Locate the cell with the specified text and output its [X, Y] center coordinate. 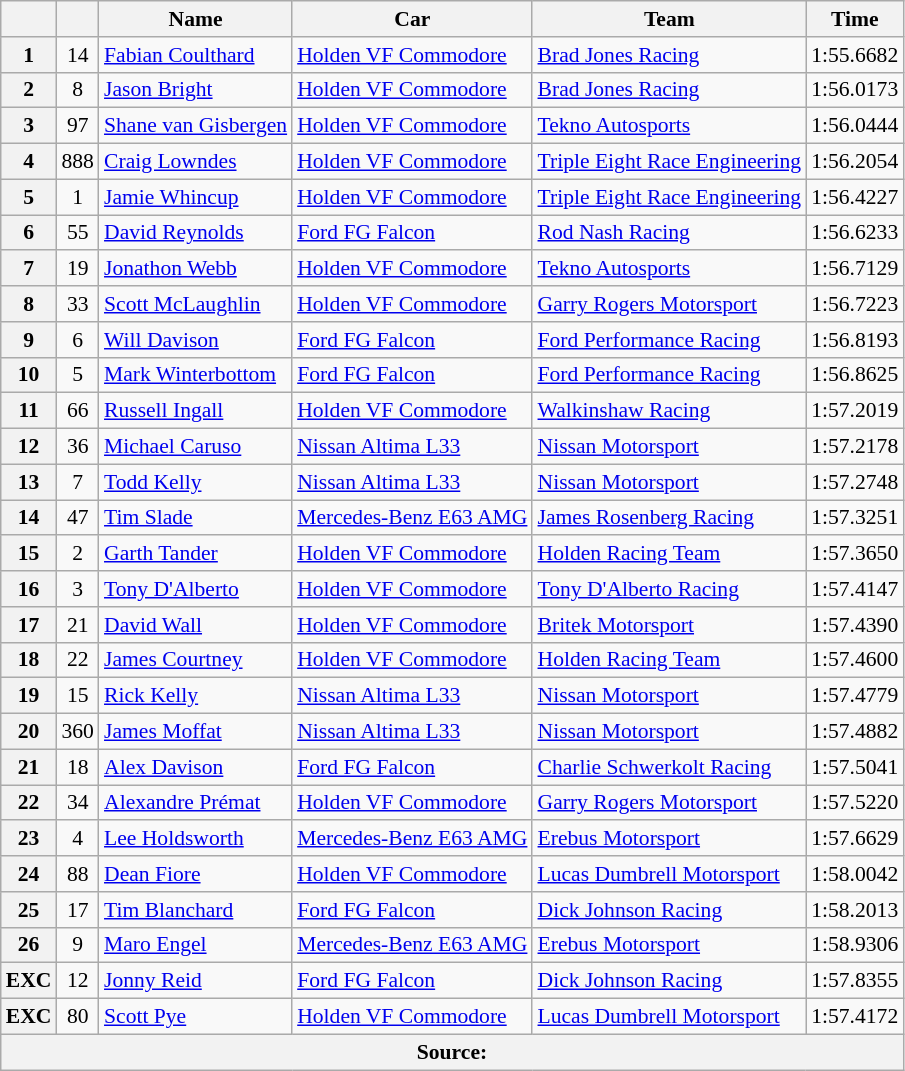
1:57.5220 [854, 803]
Name [196, 19]
36 [78, 447]
Tim Blanchard [196, 910]
13 [29, 482]
1:56.0173 [854, 90]
1:56.7129 [854, 269]
Will Davison [196, 340]
Source: [452, 1052]
66 [78, 411]
Rick Kelly [196, 696]
Time [854, 19]
Jamie Whincup [196, 197]
97 [78, 126]
James Courtney [196, 660]
1:57.4600 [854, 660]
11 [29, 411]
Maro Engel [196, 945]
Scott McLaughlin [196, 304]
34 [78, 803]
Tony D'Alberto [196, 589]
Alexandre Prémat [196, 803]
Jonny Reid [196, 981]
23 [29, 839]
80 [78, 1017]
Dean Fiore [196, 874]
David Reynolds [196, 233]
Jason Bright [196, 90]
Todd Kelly [196, 482]
24 [29, 874]
Mark Winterbottom [196, 375]
47 [78, 518]
1:58.2013 [854, 910]
1:55.6682 [854, 55]
1:57.5041 [854, 767]
Fabian Coulthard [196, 55]
Britek Motorsport [669, 625]
Tim Slade [196, 518]
1:56.4227 [854, 197]
Walkinshaw Racing [669, 411]
888 [78, 162]
Shane van Gisbergen [196, 126]
1:58.0042 [854, 874]
1:57.4390 [854, 625]
33 [78, 304]
Garth Tander [196, 554]
Scott Pye [196, 1017]
10 [29, 375]
Jonathon Webb [196, 269]
1:57.4779 [854, 696]
1:57.2178 [854, 447]
1:56.8193 [854, 340]
Russell Ingall [196, 411]
Alex Davison [196, 767]
1:58.9306 [854, 945]
1:56.0444 [854, 126]
1:57.3251 [854, 518]
55 [78, 233]
Team [669, 19]
Car [412, 19]
Michael Caruso [196, 447]
88 [78, 874]
1:57.8355 [854, 981]
20 [29, 732]
1:56.6233 [854, 233]
1:57.3650 [854, 554]
26 [29, 945]
1:57.6629 [854, 839]
1:57.4172 [854, 1017]
1:57.2748 [854, 482]
16 [29, 589]
1:57.4147 [854, 589]
Lee Holdsworth [196, 839]
25 [29, 910]
Tony D'Alberto Racing [669, 589]
360 [78, 732]
Craig Lowndes [196, 162]
Rod Nash Racing [669, 233]
James Moffat [196, 732]
1:57.4882 [854, 732]
David Wall [196, 625]
James Rosenberg Racing [669, 518]
1:57.2019 [854, 411]
1:56.7223 [854, 304]
1:56.8625 [854, 375]
1:56.2054 [854, 162]
Charlie Schwerkolt Racing [669, 767]
